Scan for the cell matching the given text and deliver its [x, y] coordinate at center. 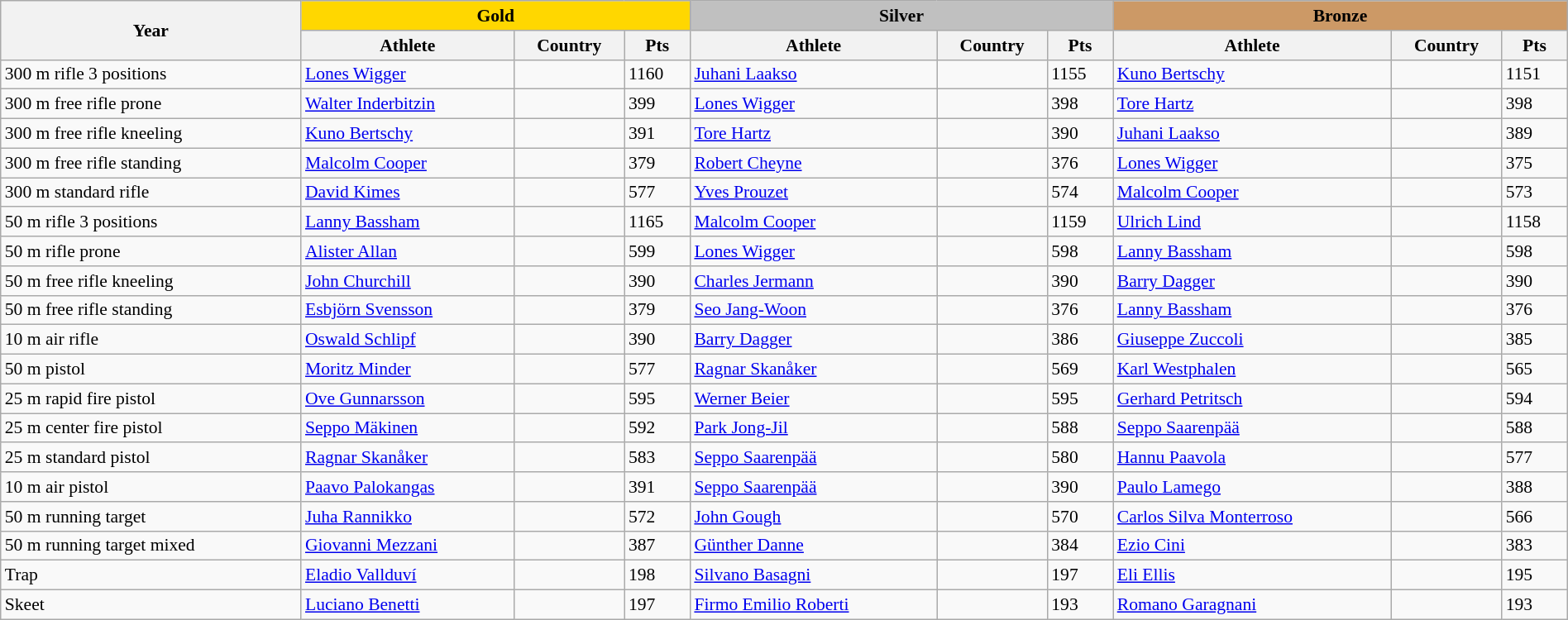
Alister Allan [408, 251]
Park Jong-Jil [813, 428]
Carlos Silva Monterroso [1252, 517]
Robert Cheyne [813, 163]
David Kimes [408, 193]
Giuseppe Zuccoli [1252, 340]
Silver [901, 16]
50 m free rifle kneeling [151, 281]
565 [1535, 370]
Esbjörn Svensson [408, 310]
Romano Garagnani [1252, 605]
50 m pistol [151, 370]
John Gough [813, 517]
50 m running target [151, 517]
10 m air rifle [151, 340]
25 m center fire pistol [151, 428]
Giovanni Mezzani [408, 546]
580 [1080, 458]
592 [657, 428]
Karl Westphalen [1252, 370]
Silvano Basagni [813, 575]
50 m running target mixed [151, 546]
Eli Ellis [1252, 575]
386 [1080, 340]
Ove Gunnarsson [408, 398]
383 [1535, 546]
Trap [151, 575]
300 m free rifle prone [151, 104]
198 [657, 575]
Seo Jang-Woon [813, 310]
Year [151, 30]
594 [1535, 398]
1165 [657, 222]
Juha Rannikko [408, 517]
Seppo Mäkinen [408, 428]
387 [657, 546]
50 m rifle prone [151, 251]
566 [1535, 517]
25 m standard pistol [151, 458]
Yves Prouzet [813, 193]
Oswald Schlipf [408, 340]
1158 [1535, 222]
399 [657, 104]
Walter Inderbitzin [408, 104]
Günther Danne [813, 546]
375 [1535, 163]
300 m free rifle kneeling [151, 134]
Skeet [151, 605]
300 m rifle 3 positions [151, 74]
1155 [1080, 74]
Werner Beier [813, 398]
569 [1080, 370]
50 m rifle 3 positions [151, 222]
Gold [495, 16]
1159 [1080, 222]
570 [1080, 517]
195 [1535, 575]
385 [1535, 340]
50 m free rifle standing [151, 310]
384 [1080, 546]
Paavo Palokangas [408, 487]
Eladio Vallduví [408, 575]
1160 [657, 74]
389 [1535, 134]
John Churchill [408, 281]
Firmo Emilio Roberti [813, 605]
583 [657, 458]
300 m free rifle standing [151, 163]
Bronze [1341, 16]
Ulrich Lind [1252, 222]
599 [657, 251]
25 m rapid fire pistol [151, 398]
Luciano Benetti [408, 605]
1151 [1535, 74]
Hannu Paavola [1252, 458]
Charles Jermann [813, 281]
573 [1535, 193]
574 [1080, 193]
Gerhard Petritsch [1252, 398]
Ezio Cini [1252, 546]
572 [657, 517]
Paulo Lamego [1252, 487]
300 m standard rifle [151, 193]
10 m air pistol [151, 487]
Moritz Minder [408, 370]
388 [1535, 487]
